Find where the given text appears and provide that cell's center as [x, y] coordinate. 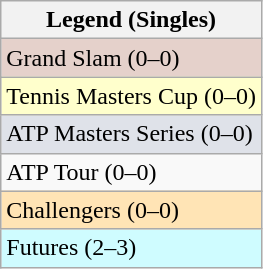
Tennis Masters Cup (0–0) [132, 96]
Challengers (0–0) [132, 210]
ATP Masters Series (0–0) [132, 134]
Legend (Singles) [132, 20]
Futures (2–3) [132, 248]
ATP Tour (0–0) [132, 172]
Grand Slam (0–0) [132, 58]
